Extract the (X, Y) coordinate from the center of the cell holding the provided text.  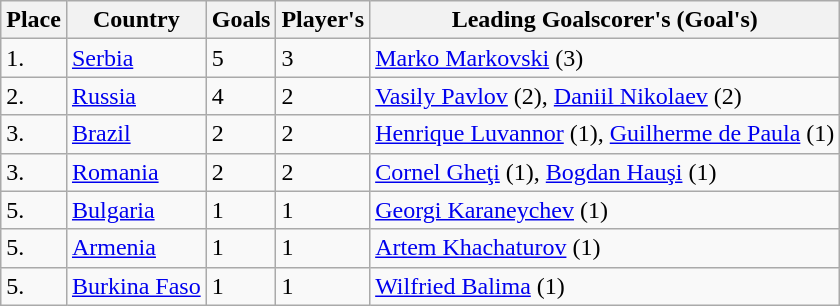
Russia (136, 96)
5 (241, 58)
Georgi Karaneychev (1) (605, 210)
Romania (136, 172)
Player's (323, 20)
Burkina Faso (136, 286)
Cornel Gheţi (1), Bogdan Hauşi (1) (605, 172)
Armenia (136, 248)
Marko Markovski (3) (605, 58)
Artem Khachaturov (1) (605, 248)
4 (241, 96)
Leading Goalscorer's (Goal's) (605, 20)
Goals (241, 20)
Country (136, 20)
Wilfried Balima (1) (605, 286)
Place (34, 20)
1. (34, 58)
Bulgaria (136, 210)
Brazil (136, 134)
2. (34, 96)
3 (323, 58)
Vasily Pavlov (2), Daniil Nikolaev (2) (605, 96)
Henrique Luvannor (1), Guilherme de Paula (1) (605, 134)
Serbia (136, 58)
